Identify which cell holds the provided text, then report its (x, y) central coordinate. 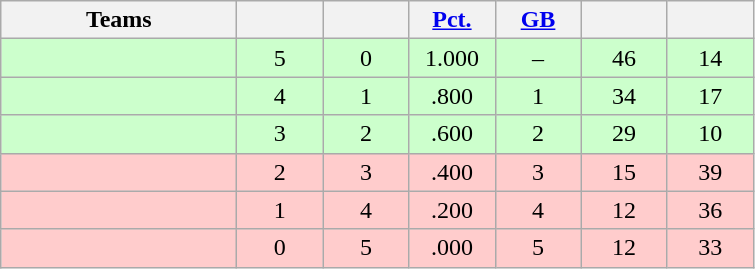
.000 (452, 248)
15 (624, 172)
10 (710, 134)
29 (624, 134)
– (538, 58)
.400 (452, 172)
.600 (452, 134)
39 (710, 172)
33 (710, 248)
Teams (119, 20)
34 (624, 96)
GB (538, 20)
.800 (452, 96)
36 (710, 210)
17 (710, 96)
.200 (452, 210)
Pct. (452, 20)
1.000 (452, 58)
46 (624, 58)
14 (710, 58)
